Return the [x, y] coordinate for the center point of the cell that contains the specified text.  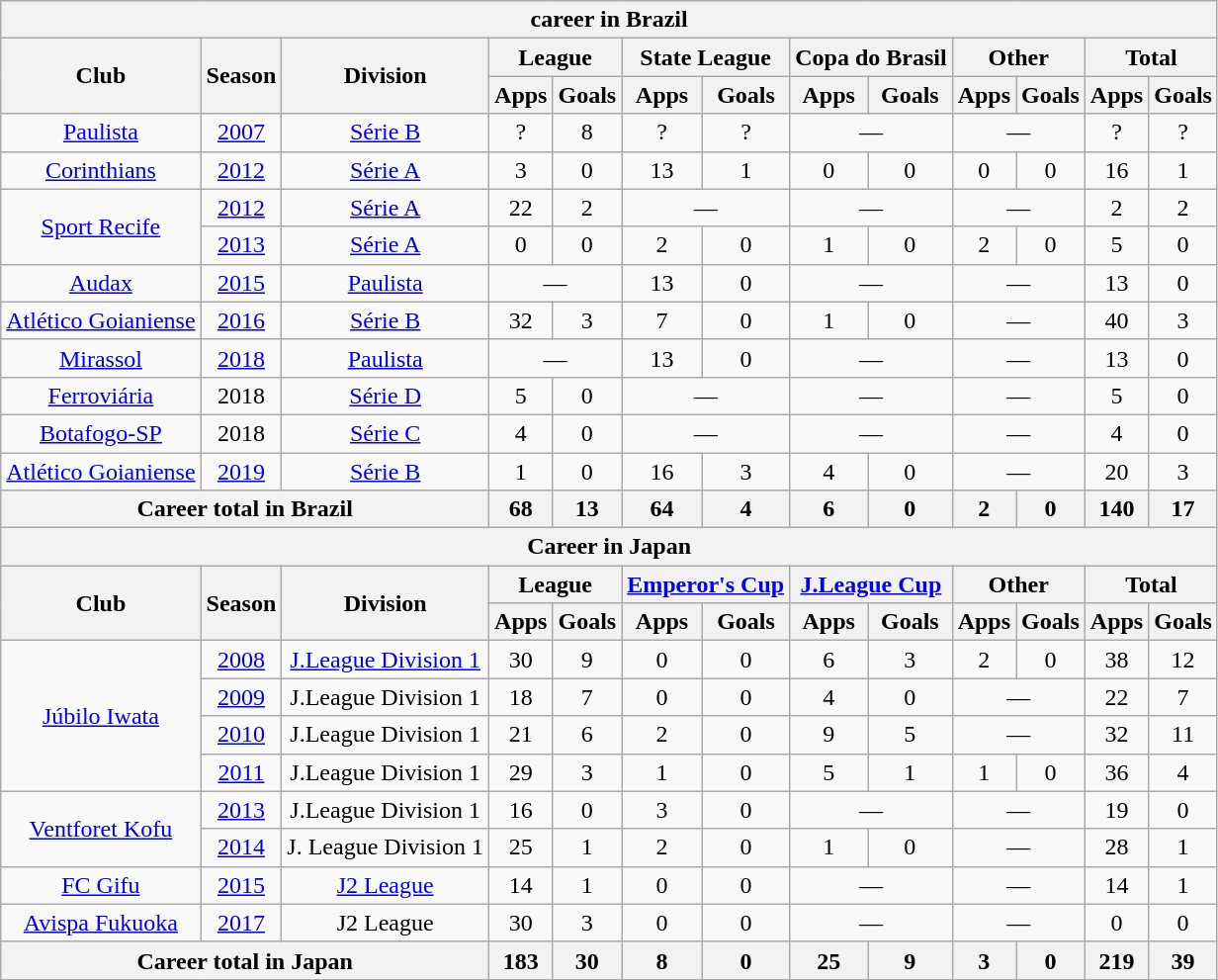
Série C [386, 433]
2016 [241, 320]
Career total in Japan [245, 960]
Botafogo-SP [101, 433]
Copa do Brasil [871, 57]
2009 [241, 697]
28 [1116, 847]
36 [1116, 772]
Avispa Fukuoka [101, 923]
2008 [241, 660]
Sport Recife [101, 226]
Série D [386, 396]
18 [521, 697]
FC Gifu [101, 885]
Emperor's Cup [706, 584]
64 [662, 509]
State League [706, 57]
Career in Japan [609, 547]
2014 [241, 847]
12 [1183, 660]
29 [521, 772]
2007 [241, 133]
11 [1183, 735]
career in Brazil [609, 20]
Career total in Brazil [245, 509]
Ventforet Kofu [101, 829]
2017 [241, 923]
2019 [241, 472]
183 [521, 960]
Audax [101, 283]
Júbilo Iwata [101, 716]
19 [1116, 810]
2010 [241, 735]
J.League Cup [871, 584]
17 [1183, 509]
Mirassol [101, 358]
20 [1116, 472]
J. League Division 1 [386, 847]
2011 [241, 772]
21 [521, 735]
140 [1116, 509]
Ferroviária [101, 396]
39 [1183, 960]
38 [1116, 660]
68 [521, 509]
Corinthians [101, 170]
40 [1116, 320]
219 [1116, 960]
